Find where the given text appears and provide that cell's center as [x, y] coordinate. 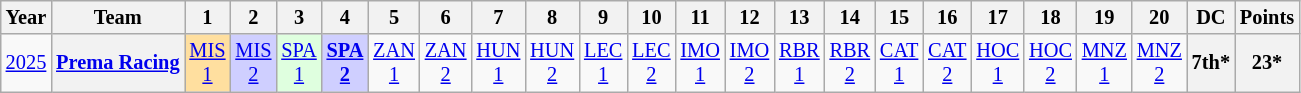
LEC1 [603, 63]
Points [1267, 17]
SPA1 [298, 63]
9 [603, 17]
HUN1 [498, 63]
15 [899, 17]
10 [651, 17]
13 [799, 17]
16 [947, 17]
MIS1 [207, 63]
MNZ2 [1160, 63]
DC [1211, 17]
Team [118, 17]
19 [1104, 17]
2 [253, 17]
2025 [26, 63]
ZAN2 [446, 63]
SPA2 [346, 63]
CAT2 [947, 63]
Year [26, 17]
23* [1267, 63]
IMO1 [700, 63]
Prema Racing [118, 63]
7 [498, 17]
18 [1050, 17]
6 [446, 17]
HOC1 [998, 63]
3 [298, 17]
MIS2 [253, 63]
17 [998, 17]
8 [552, 17]
RBR1 [799, 63]
5 [394, 17]
7th* [1211, 63]
1 [207, 17]
LEC2 [651, 63]
11 [700, 17]
RBR2 [850, 63]
HUN2 [552, 63]
12 [750, 17]
20 [1160, 17]
HOC2 [1050, 63]
4 [346, 17]
14 [850, 17]
MNZ1 [1104, 63]
CAT1 [899, 63]
ZAN1 [394, 63]
IMO2 [750, 63]
